Capture the cell that displays the provided text and extract its (x, y) central coordinate. 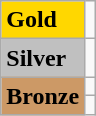
Gold (43, 20)
Silver (43, 58)
Bronze (43, 96)
